Search for the cell housing the specified text and yield its [x, y] center coordinate. 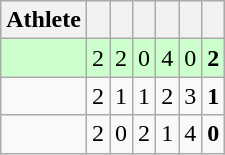
3 [190, 96]
Athlete [44, 20]
